Locate the cell with the specified text and output its (x, y) center coordinate. 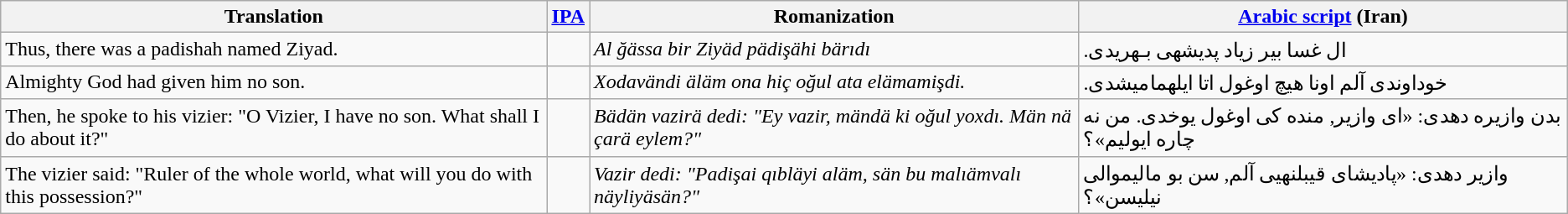
Arabic script (Iran) (1323, 17)
.خوداوندی آلم اونا هیچ اوغول اتا ایلهمامیشدی (1323, 82)
IPA (568, 17)
Almighty God had given him no son. (274, 82)
بدن وازیره دهدی: «ای وازیر, منده کی اوغول یوخدی. من نه چاره ایولیم»؟ (1323, 128)
Translation (274, 17)
Vazir dedi: "Padişai qıbläyi aläm, sän bu malıämvalı näyliyäsän?" (834, 185)
Bädän vazirä dedi: "Ey vazir, mändä ki oğul yoxdı. Män nä çarä eylem?" (834, 128)
وازیر دهدی: «پادیشای قیبلنهیی آلم, سن بو مالیموالی نیلیسن»؟ (1323, 185)
Xodavändi äläm ona hiç oğul ata elämamişdi. (834, 82)
The vizier said: "Ruler of the whole world, what will you do with this possession?" (274, 185)
Al ğässa bir Ziyäd pädişähi bärıdı (834, 50)
.ال غسا بیر زياد پدیشهی بـهریدی (1323, 50)
Romanization (834, 17)
Then, he spoke to his vizier: "O Vizier, I have no son. What shall I do about it?" (274, 128)
Thus, there was a padishah named Ziyad. (274, 50)
